Return (X, Y) of the center of cell containing provided text 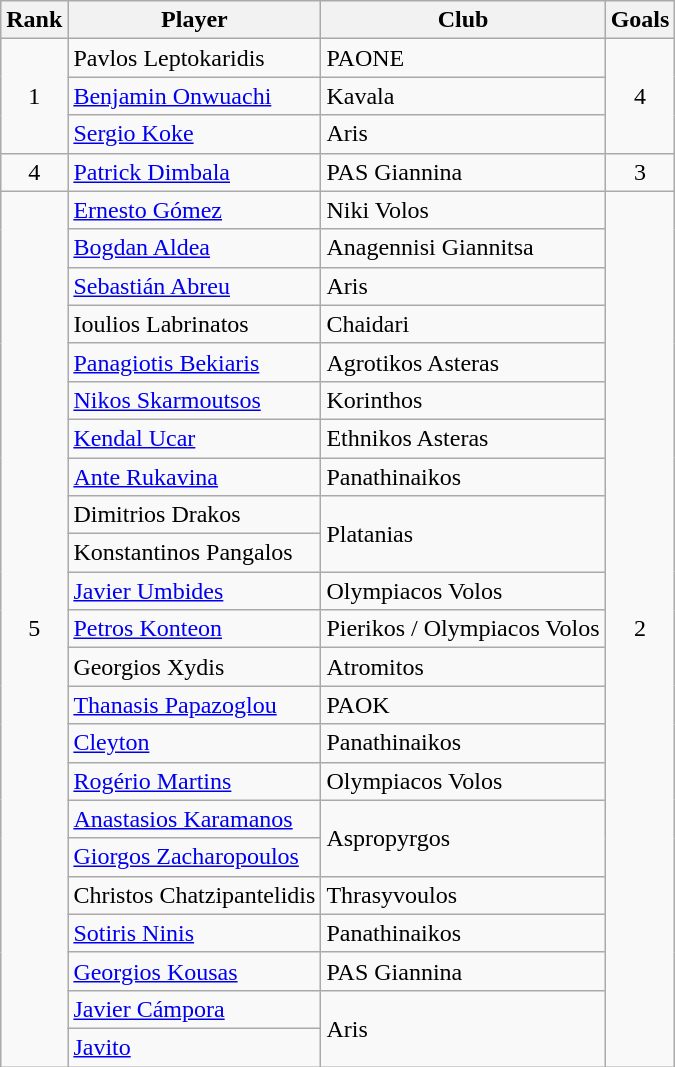
Cleyton (194, 743)
Niki Volos (463, 210)
Panagiotis Bekiaris (194, 362)
Dimitrios Drakos (194, 515)
Agrotikos Asteras (463, 362)
PAOK (463, 705)
Pierikos / Olympiacos Volos (463, 629)
Aspropyrgos (463, 838)
Thanasis Papazoglou (194, 705)
Sebastián Abreu (194, 286)
Benjamin Onwuachi (194, 96)
Javier Cámpora (194, 1009)
3 (640, 172)
Κavala (463, 96)
Ante Rukavina (194, 477)
Platanias (463, 534)
Bogdan Aldea (194, 248)
Javier Umbides (194, 591)
Player (194, 20)
Christos Chatzipantelidis (194, 895)
Georgios Kousas (194, 971)
Patrick Dimbala (194, 172)
5 (34, 628)
2 (640, 628)
Konstantinos Pangalos (194, 553)
Ernesto Gómez (194, 210)
1 (34, 96)
Sergio Koke (194, 134)
Petros Konteon (194, 629)
Goals (640, 20)
Nikos Skarmoutsos (194, 400)
Ioulios Labrinatos (194, 324)
Georgios Xydis (194, 667)
PAONE (463, 58)
Sotiris Ninis (194, 933)
Kendal Ucar (194, 438)
Anagennisi Giannitsa (463, 248)
Atromitos (463, 667)
Chaidari (463, 324)
Thrasyvoulos (463, 895)
Giorgos Zacharopoulos (194, 857)
Ethnikos Asteras (463, 438)
Korinthos (463, 400)
Anastasios Karamanos (194, 819)
Club (463, 20)
Pavlos Leptokaridis (194, 58)
Rogério Martins (194, 781)
Javito (194, 1047)
Rank (34, 20)
